For the text-containing cell, return its midpoint in (x, y) coordinate format. 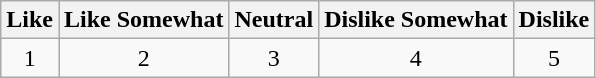
4 (416, 58)
2 (143, 58)
Dislike Somewhat (416, 20)
Like (30, 20)
Neutral (274, 20)
3 (274, 58)
Like Somewhat (143, 20)
5 (554, 58)
Dislike (554, 20)
1 (30, 58)
